Find where the given text appears and provide that cell's center as (x, y) coordinate. 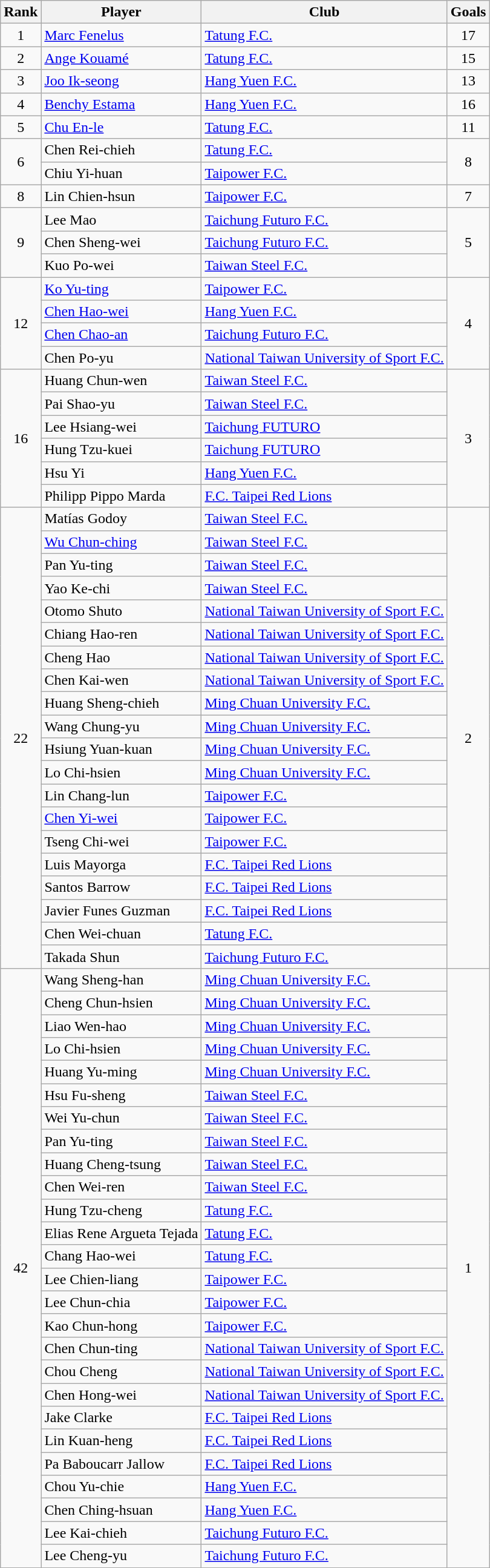
Chen Sheng-wei (121, 242)
Wang Chung-yu (121, 726)
Chang Hao-wei (121, 1256)
6 (21, 162)
Huang Sheng-chieh (121, 703)
Wei Yu-chun (121, 1118)
12 (21, 323)
Joo Ik-seong (121, 81)
Rank (21, 12)
Huang Yu-ming (121, 1072)
Chou Yu-chie (121, 1487)
Cheng Chun-hsien (121, 1003)
Player (121, 12)
Kao Chun-hong (121, 1325)
11 (468, 127)
17 (468, 35)
Cheng Hao (121, 657)
Goals (468, 12)
Tseng Chi-wei (121, 842)
Javier Funes Guzman (121, 911)
Chiang Hao-ren (121, 634)
Ange Kouamé (121, 58)
Club (324, 12)
Huang Cheng-tsung (121, 1164)
22 (21, 737)
Lee Cheng-yu (121, 1556)
Chen Wei-ren (121, 1187)
Wang Sheng-han (121, 980)
Liao Wen-hao (121, 1026)
Benchy Estama (121, 104)
Yao Ke-chi (121, 588)
Hung Tzu-cheng (121, 1210)
Pa Baboucarr Jallow (121, 1464)
Lee Hsiang-wei (121, 427)
42 (21, 1268)
Hsu Fu-sheng (121, 1095)
15 (468, 58)
Chen Yi-wei (121, 819)
Chen Chun-ting (121, 1348)
Lee Mao (121, 219)
Lin Chang-lun (121, 796)
9 (21, 242)
Otomo Shuto (121, 611)
Jake Clarke (121, 1418)
Pai Shao-yu (121, 404)
Santos Barrow (121, 888)
Hsiung Yuan-kuan (121, 749)
Hsu Yi (121, 473)
Lin Chien-hsun (121, 196)
Chu En-le (121, 127)
Luis Mayorga (121, 865)
Chen Po-yu (121, 358)
Hung Tzu-kuei (121, 450)
Wu Chun-ching (121, 542)
Kuo Po-wei (121, 265)
7 (468, 196)
Lin Kuan-heng (121, 1441)
Matías Godoy (121, 519)
Lee Kai-chieh (121, 1533)
Chen Chao-an (121, 335)
Huang Chun-wen (121, 381)
Chou Cheng (121, 1371)
Chen Ching-hsuan (121, 1510)
Marc Fenelus (121, 35)
Ko Yu-ting (121, 289)
Lee Chien-liang (121, 1279)
Chen Hong-wei (121, 1394)
Chiu Yi-huan (121, 173)
Philipp Pippo Marda (121, 496)
Takada Shun (121, 957)
Lee Chun-chia (121, 1302)
13 (468, 81)
Chen Hao-wei (121, 312)
Elias Rene Argueta Tejada (121, 1233)
Chen Wei-chuan (121, 934)
Chen Kai-wen (121, 680)
Chen Rei-chieh (121, 150)
